Scan for the cell matching the given text and deliver its [X, Y] coordinate at center. 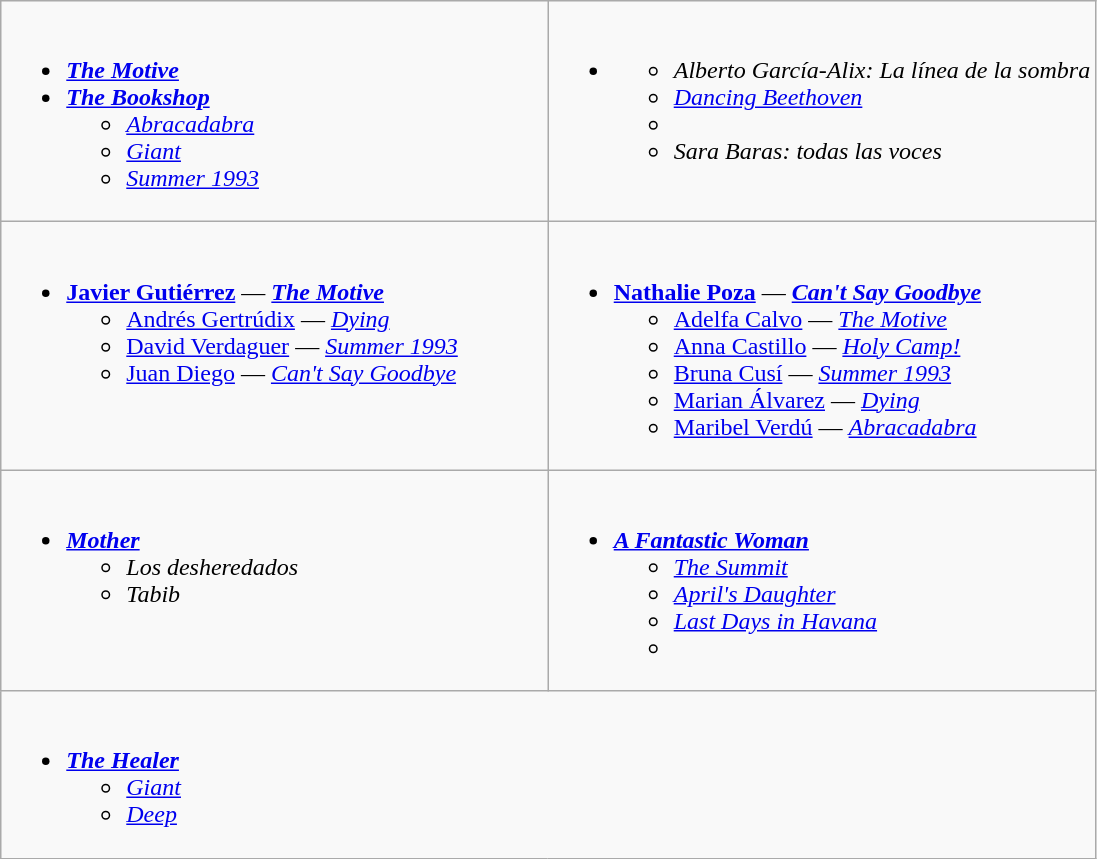
A Fantastic WomanThe SummitApril's DaughterLast Days in Havana [822, 580]
Javier Gutiérrez — The MotiveAndrés Gertrúdix — DyingDavid Verdaguer — Summer 1993Juan Diego — Can't Say Goodbye [274, 346]
The HealerGiantDeep [548, 774]
The MotiveThe BookshopAbracadabraGiantSummer 1993 [274, 112]
Alberto García-Alix: La línea de la sombraDancing BeethovenSara Baras: todas las voces [822, 112]
MotherLos desheredadosTabib [274, 580]
